Identify which cell holds the provided text, then report its [X, Y] central coordinate. 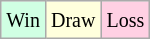
Win [24, 20]
Draw [72, 20]
Loss [126, 20]
